Determine the [x, y] coordinate at the center of the cell enclosing the given text.  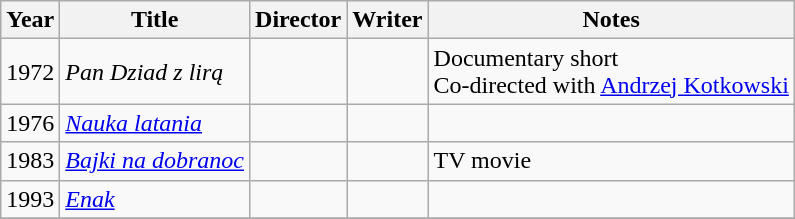
Title [155, 20]
1972 [30, 72]
Bajki na dobranoc [155, 161]
Documentary shortCo-directed with Andrzej Kotkowski [611, 72]
1976 [30, 123]
Enak [155, 199]
Director [298, 20]
1993 [30, 199]
Notes [611, 20]
Year [30, 20]
Writer [388, 20]
TV movie [611, 161]
Pan Dziad z lirą [155, 72]
1983 [30, 161]
Nauka latania [155, 123]
